For the text-containing cell, return its midpoint in [X, Y] coordinate format. 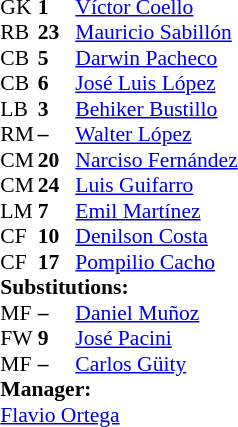
23 [57, 33]
Walter López [156, 135]
Emil Martínez [156, 211]
RM [19, 135]
LB [19, 109]
10 [57, 237]
5 [57, 58]
Daniel Muñoz [156, 313]
RB [19, 33]
Carlos Güity [156, 364]
Substitutions: [118, 287]
7 [57, 211]
3 [57, 109]
José Pacini [156, 339]
Darwin Pacheco [156, 58]
6 [57, 83]
Denilson Costa [156, 237]
Pompilio Cacho [156, 262]
Mauricio Sabillón [156, 33]
24 [57, 185]
Narciso Fernández [156, 160]
9 [57, 339]
Manager: [118, 389]
17 [57, 262]
FW [19, 339]
José Luis López [156, 83]
Behiker Bustillo [156, 109]
Luis Guifarro [156, 185]
20 [57, 160]
LM [19, 211]
